Detect which cell encompasses the target text, then output its [X, Y] center coordinate. 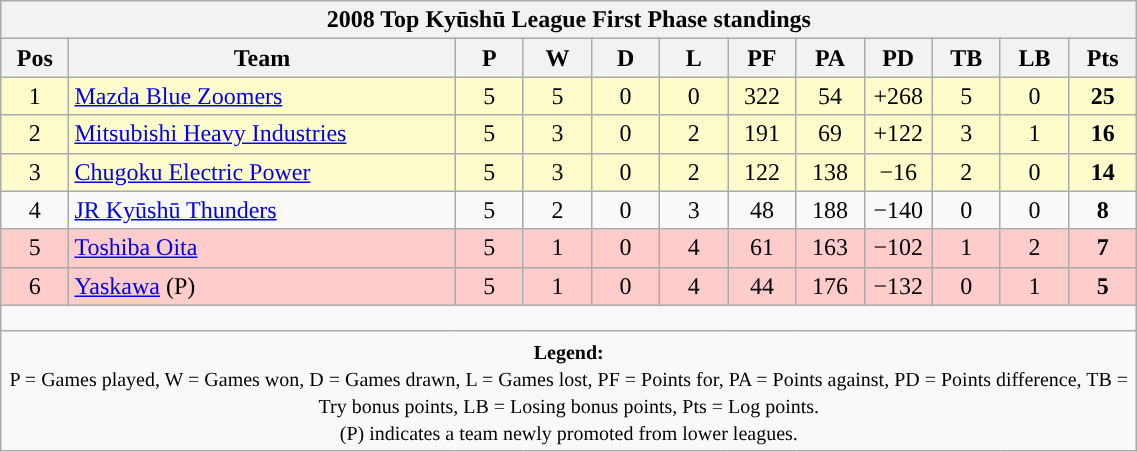
8 [1103, 210]
TB [966, 58]
W [557, 58]
PA [830, 58]
Chugoku Electric Power [262, 172]
191 [762, 134]
188 [830, 210]
138 [830, 172]
+122 [898, 134]
61 [762, 248]
P [489, 58]
Team [262, 58]
44 [762, 286]
Pts [1103, 58]
PF [762, 58]
6 [35, 286]
D [625, 58]
LB [1034, 58]
176 [830, 286]
−16 [898, 172]
Yaskawa (P) [262, 286]
322 [762, 96]
7 [1103, 248]
48 [762, 210]
L [694, 58]
163 [830, 248]
14 [1103, 172]
2008 Top Kyūshū League First Phase standings [569, 20]
Mitsubishi Heavy Industries [262, 134]
−132 [898, 286]
25 [1103, 96]
JR Kyūshū Thunders [262, 210]
−140 [898, 210]
Pos [35, 58]
−102 [898, 248]
Toshiba Oita [262, 248]
122 [762, 172]
54 [830, 96]
16 [1103, 134]
+268 [898, 96]
Mazda Blue Zoomers [262, 96]
69 [830, 134]
PD [898, 58]
